For the text-containing cell, return its midpoint in (X, Y) coordinate format. 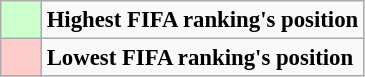
Lowest FIFA ranking's position (202, 58)
Highest FIFA ranking's position (202, 20)
